Output the (x, y) coordinate of the center of the cell containing the given text.  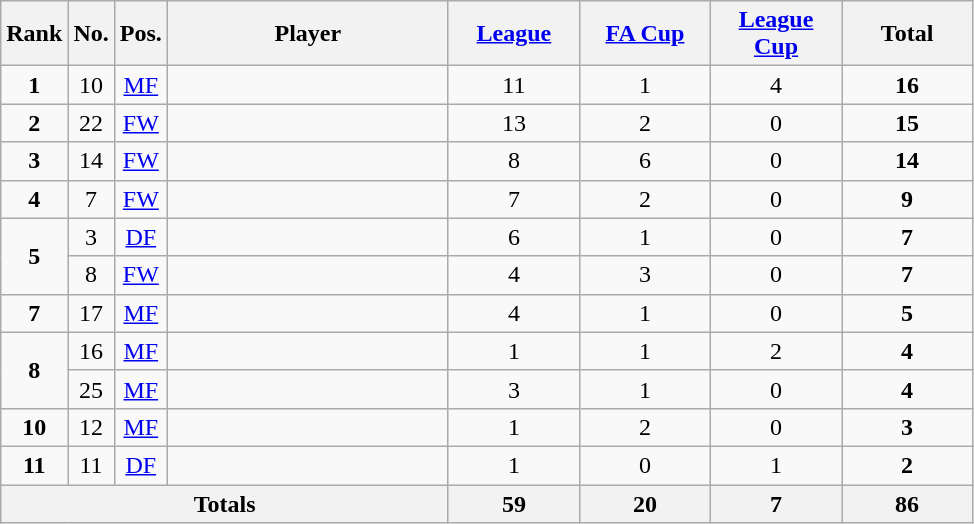
FA Cup (644, 34)
No. (91, 34)
9 (908, 199)
22 (91, 123)
Player (308, 34)
Rank (34, 34)
15 (908, 123)
17 (91, 313)
86 (908, 503)
20 (644, 503)
Total (908, 34)
25 (91, 389)
League Cup (776, 34)
13 (514, 123)
Totals (225, 503)
59 (514, 503)
Pos. (140, 34)
12 (91, 427)
League (514, 34)
